Scan for the cell matching the given text and deliver its [x, y] coordinate at center. 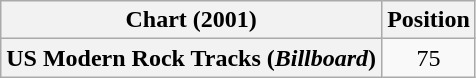
75 [429, 58]
Position [429, 20]
Chart (2001) [192, 20]
US Modern Rock Tracks (Billboard) [192, 58]
